Determine the (X, Y) coordinate at the center of the cell enclosing the given text.  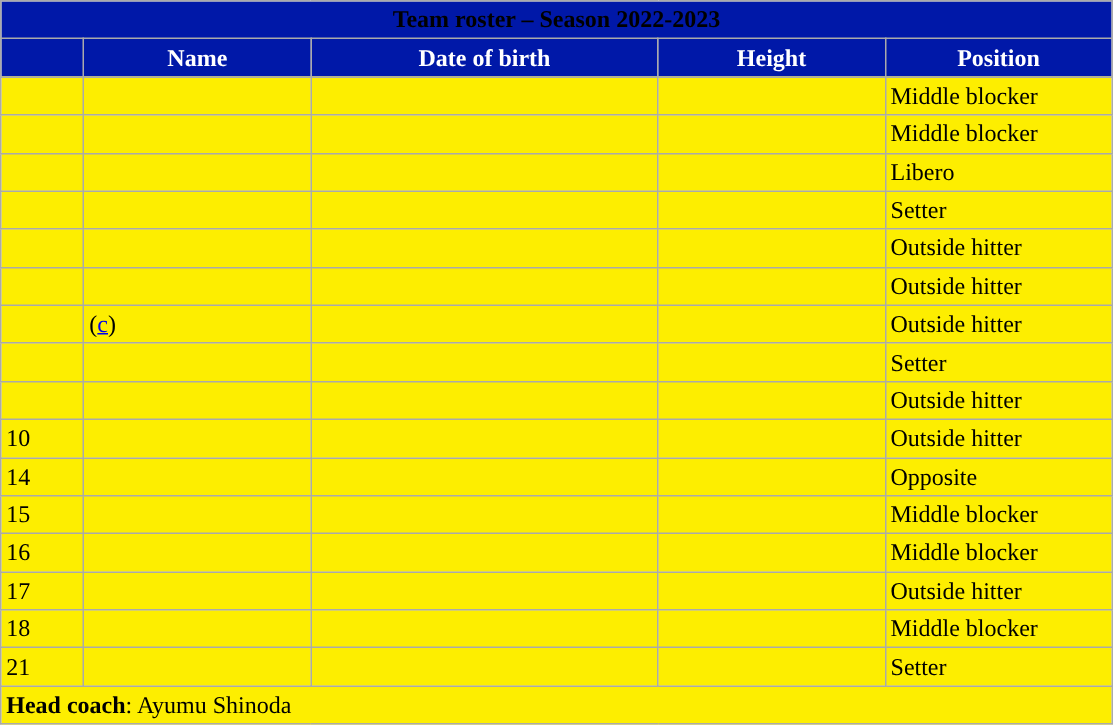
17 (42, 591)
Libero (998, 172)
Head coach: Ayumu Shinoda (556, 705)
10 (42, 438)
Opposite (998, 477)
Position (998, 58)
16 (42, 553)
14 (42, 477)
21 (42, 667)
Date of birth (484, 58)
Name (198, 58)
Height (772, 58)
Team roster – Season 2022-2023 (556, 20)
(c) (198, 324)
18 (42, 629)
15 (42, 515)
